Capture the cell that displays the provided text and extract its [x, y] central coordinate. 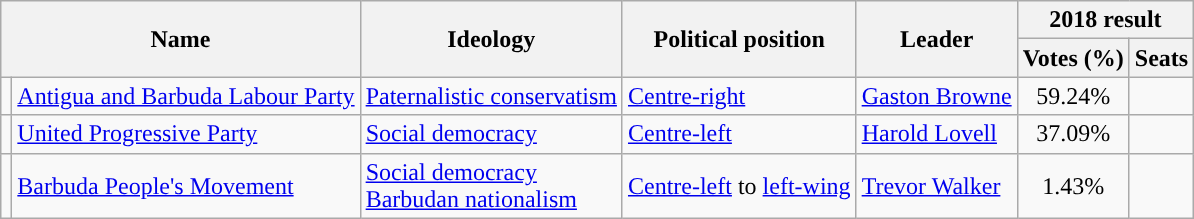
Gaston Browne [936, 96]
United Progressive Party [186, 134]
Centre-right [739, 96]
Social democracyBarbudan nationalism [491, 186]
Antigua and Barbuda Labour Party [186, 96]
1.43% [1073, 186]
Leader [936, 39]
Centre-left [739, 134]
Political position [739, 39]
Social democracy [491, 134]
Paternalistic conservatism [491, 96]
37.09% [1073, 134]
Harold Lovell [936, 134]
Seats [1161, 58]
59.24% [1073, 96]
Trevor Walker [936, 186]
Ideology [491, 39]
2018 result [1106, 20]
Votes (%) [1073, 58]
Name [180, 39]
Barbuda People's Movement [186, 186]
Centre-left to left-wing [739, 186]
